Output the [X, Y] coordinate of the center of the cell containing the given text.  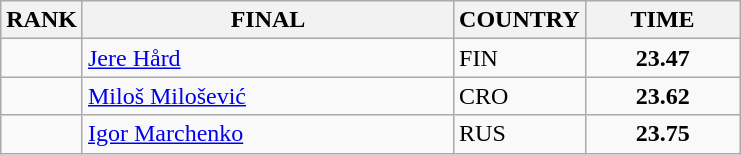
FINAL [268, 20]
COUNTRY [520, 20]
CRO [520, 96]
TIME [662, 20]
23.62 [662, 96]
RANK [42, 20]
Igor Marchenko [268, 134]
23.47 [662, 58]
Miloš Milošević [268, 96]
Jere Hård [268, 58]
FIN [520, 58]
RUS [520, 134]
23.75 [662, 134]
